Return the (x, y) coordinate for the center point of the cell that contains the specified text.  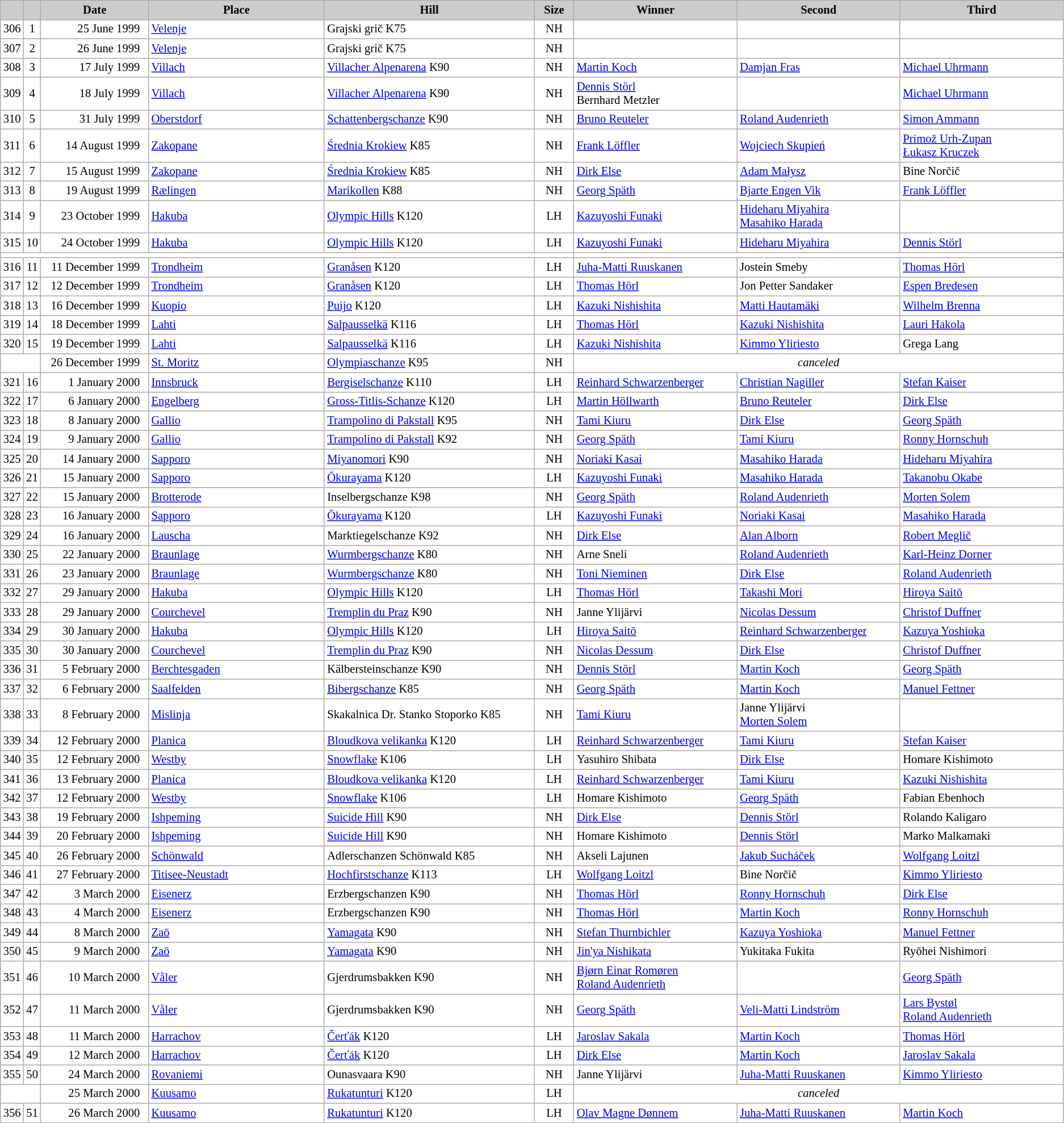
21 (32, 478)
316 (12, 267)
5 (32, 119)
45 (32, 952)
23 October 1999 (95, 216)
Wojciech Skupień (819, 145)
344 (12, 836)
Third (981, 10)
Robert Meglič (981, 535)
Size (554, 10)
St. Moritz (237, 363)
Puijo K120 (429, 305)
46 (32, 977)
317 (12, 286)
Wilhelm Brenna (981, 305)
Date (95, 10)
353 (12, 1036)
5 February 2000 (95, 669)
10 (32, 242)
Alan Alborn (819, 535)
309 (12, 94)
Lauscha (237, 535)
4 March 2000 (95, 913)
18 (32, 421)
Stefan Thurnbichler (655, 932)
Kälbersteinschanze K90 (429, 669)
Adam Małysz (819, 171)
Innsbruck (237, 382)
Rovaniemi (237, 1075)
10 March 2000 (95, 977)
25 March 2000 (95, 1093)
14 (32, 325)
356 (12, 1113)
Jakub Sucháček (819, 856)
Marikollen K88 (429, 190)
319 (12, 325)
Bjarte Engen Vik (819, 190)
6 January 2000 (95, 401)
Schönwald (237, 856)
334 (12, 631)
335 (12, 650)
20 (32, 459)
347 (12, 894)
31 July 1999 (95, 119)
Ounasvaara K90 (429, 1075)
342 (12, 798)
Karl-Heinz Dorner (981, 555)
Engelberg (237, 401)
Yukitaka Fukita (819, 952)
18 July 1999 (95, 94)
336 (12, 669)
343 (12, 817)
Takashi Mori (819, 593)
15 (32, 343)
47 (32, 1010)
24 March 2000 (95, 1075)
Hochfirstschanze K113 (429, 875)
337 (12, 689)
352 (12, 1010)
22 (32, 497)
Morten Solem (981, 497)
315 (12, 242)
51 (32, 1113)
Second (819, 10)
Brotterode (237, 497)
8 January 2000 (95, 421)
36 (32, 779)
26 February 2000 (95, 856)
41 (32, 875)
7 (32, 171)
25 June 1999 (95, 29)
321 (12, 382)
332 (12, 593)
Bergiselschanze K110 (429, 382)
Schattenbergschanze K90 (429, 119)
313 (12, 190)
306 (12, 29)
346 (12, 875)
24 (32, 535)
Takanobu Okabe (981, 478)
Rælingen (237, 190)
Jon Petter Sandaker (819, 286)
14 January 2000 (95, 459)
329 (12, 535)
42 (32, 894)
6 (32, 145)
3 (32, 68)
15 August 1999 (95, 171)
8 March 2000 (95, 932)
29 (32, 631)
307 (12, 48)
34 (32, 741)
27 February 2000 (95, 875)
Lauri Hakola (981, 325)
351 (12, 977)
17 (32, 401)
35 (32, 760)
Winner (655, 10)
23 (32, 516)
Kuopio (237, 305)
Hideharu Miyahira Masahiko Harada (819, 216)
9 January 2000 (95, 439)
Fabian Ebenhoch (981, 798)
Veli-Matti Lindström (819, 1010)
Christian Nagiller (819, 382)
Arne Sneli (655, 555)
18 December 1999 (95, 325)
Titisee-Neustadt (237, 875)
40 (32, 856)
4 (32, 94)
Primož Urh-Zupan Łukasz Kruczek (981, 145)
Lars Bystøl Roland Audenrieth (981, 1010)
Jostein Smeby (819, 267)
49 (32, 1055)
348 (12, 913)
Akseli Lajunen (655, 856)
Mislinja (237, 715)
Skakalnica Dr. Stanko Stoporko K85 (429, 715)
48 (32, 1036)
Saalfelden (237, 689)
Marko Malkamaki (981, 836)
Miyanomori K90 (429, 459)
338 (12, 715)
31 (32, 669)
328 (12, 516)
Hill (429, 10)
326 (12, 478)
33 (32, 715)
340 (12, 760)
314 (12, 216)
325 (12, 459)
Damjan Fras (819, 68)
Yasuhiro Shibata (655, 760)
350 (12, 952)
Rolando Kaligaro (981, 817)
26 December 1999 (95, 363)
43 (32, 913)
17 July 1999 (95, 68)
26 March 2000 (95, 1113)
Simon Ammann (981, 119)
26 June 1999 (95, 48)
1 January 2000 (95, 382)
9 (32, 216)
8 February 2000 (95, 715)
308 (12, 68)
12 December 1999 (95, 286)
311 (12, 145)
Marktiegelschanze K92 (429, 535)
14 August 1999 (95, 145)
3 March 2000 (95, 894)
Grega Lang (981, 343)
Ryōhei Nishimori (981, 952)
Trampolino di Pakstall K92 (429, 439)
355 (12, 1075)
Bjørn Einar Romøren Roland Audenrieth (655, 977)
Inselbergschanze K98 (429, 497)
6 February 2000 (95, 689)
310 (12, 119)
Place (237, 10)
11 (32, 267)
23 January 2000 (95, 574)
333 (12, 612)
26 (32, 574)
28 (32, 612)
331 (12, 574)
Espen Bredesen (981, 286)
16 December 1999 (95, 305)
Oberstdorf (237, 119)
Bibergschanze K85 (429, 689)
Matti Hautamäki (819, 305)
322 (12, 401)
Jin'ya Nishikata (655, 952)
22 January 2000 (95, 555)
Toni Nieminen (655, 574)
19 August 1999 (95, 190)
320 (12, 343)
339 (12, 741)
Adlerschanzen Schönwald K85 (429, 856)
9 March 2000 (95, 952)
Trampolino di Pakstall K95 (429, 421)
11 December 1999 (95, 267)
39 (32, 836)
19 (32, 439)
345 (12, 856)
1 (32, 29)
13 (32, 305)
19 February 2000 (95, 817)
30 (32, 650)
12 March 2000 (95, 1055)
44 (32, 932)
354 (12, 1055)
2 (32, 48)
324 (12, 439)
38 (32, 817)
323 (12, 421)
27 (32, 593)
341 (12, 779)
Olympiaschanze K95 (429, 363)
16 (32, 382)
327 (12, 497)
Gross-Titlis-Schanze K120 (429, 401)
20 February 2000 (95, 836)
37 (32, 798)
25 (32, 555)
24 October 1999 (95, 242)
50 (32, 1075)
Olav Magne Dønnem (655, 1113)
8 (32, 190)
13 February 2000 (95, 779)
Dennis Störl Bernhard Metzler (655, 94)
318 (12, 305)
Janne Ylijärvi Morten Solem (819, 715)
19 December 1999 (95, 343)
Martin Höllwarth (655, 401)
32 (32, 689)
312 (12, 171)
Berchtesgaden (237, 669)
330 (12, 555)
349 (12, 932)
12 (32, 286)
